Scan for the cell matching the given text and deliver its (X, Y) coordinate at center. 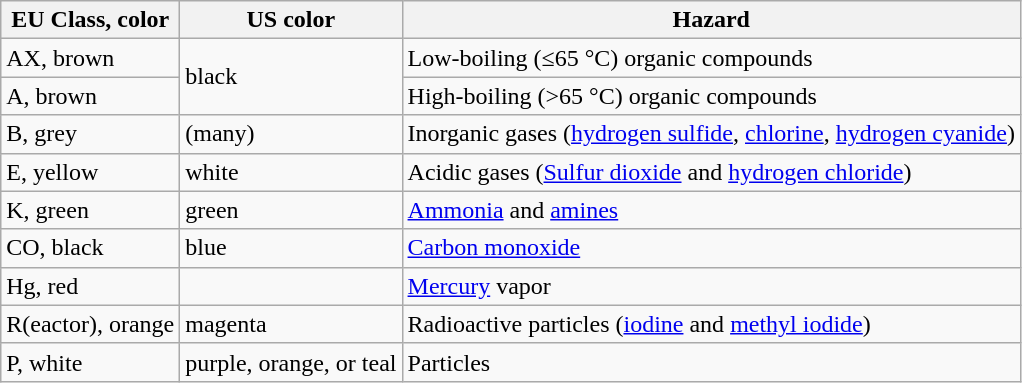
black (291, 77)
green (291, 210)
B, grey (90, 134)
Hg, red (90, 286)
blue (291, 248)
EU Class, color (90, 20)
R(eactor), orange (90, 324)
Carbon monoxide (711, 248)
Hazard (711, 20)
US color (291, 20)
Acidic gases (Sulfur dioxide and hydrogen chloride) (711, 172)
Low-boiling (≤65 °C) organic compounds (711, 58)
Ammonia and amines (711, 210)
K, green (90, 210)
purple, orange, or teal (291, 362)
A, brown (90, 96)
(many) (291, 134)
AX, brown (90, 58)
Radioactive particles (iodine and methyl iodide) (711, 324)
white (291, 172)
Mercury vapor (711, 286)
CO, black (90, 248)
P, white (90, 362)
Particles (711, 362)
Inorganic gases (hydrogen sulfide, chlorine, hydrogen cyanide) (711, 134)
E, yellow (90, 172)
magenta (291, 324)
High-boiling (>65 °C) organic compounds (711, 96)
